Identify which cell holds the provided text, then report its (X, Y) central coordinate. 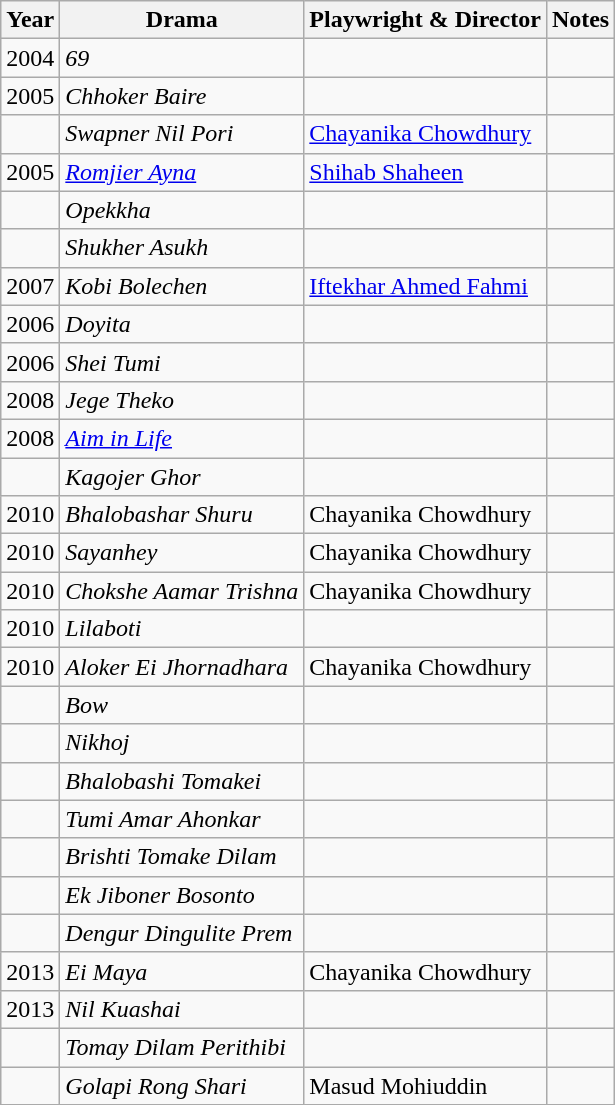
Bhalobashi Tomakei (182, 781)
Bow (182, 705)
Playwright & Director (426, 20)
Swapner Nil Pori (182, 134)
Kagojer Ghor (182, 477)
Nil Kuashai (182, 1009)
Notes (580, 20)
Tumi Amar Ahonkar (182, 819)
Aloker Ei Jhornadhara (182, 667)
Chhoker Baire (182, 96)
Jege Theko (182, 400)
Shihab Shaheen (426, 172)
Year (30, 20)
Opekkha (182, 210)
Shei Tumi (182, 362)
Iftekhar Ahmed Fahmi (426, 286)
Lilaboti (182, 629)
Brishti Tomake Dilam (182, 857)
Golapi Rong Shari (182, 1085)
Sayanhey (182, 553)
2007 (30, 286)
Doyita (182, 324)
Chokshe Aamar Trishna (182, 591)
Masud Mohiuddin (426, 1085)
Aim in Life (182, 438)
Ei Maya (182, 971)
Drama (182, 20)
Kobi Bolechen (182, 286)
Dengur Dingulite Prem (182, 933)
Shukher Asukh (182, 248)
Bhalobashar Shuru (182, 515)
Nikhoj (182, 743)
Romjier Ayna (182, 172)
69 (182, 58)
Ek Jiboner Bosonto (182, 895)
Tomay Dilam Perithibi (182, 1047)
2004 (30, 58)
